Output the [x, y] coordinate of the center of the cell containing the given text.  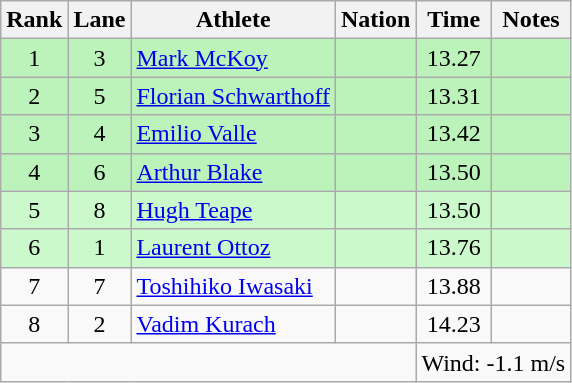
Vadim Kurach [234, 324]
13.76 [454, 248]
Florian Schwarthoff [234, 96]
Mark McKoy [234, 58]
14.23 [454, 324]
13.88 [454, 286]
Notes [530, 20]
Lane [100, 20]
Wind: -1.1 m/s [494, 362]
13.27 [454, 58]
Nation [376, 20]
Hugh Teape [234, 210]
13.31 [454, 96]
Time [454, 20]
Emilio Valle [234, 134]
Laurent Ottoz [234, 248]
Toshihiko Iwasaki [234, 286]
Arthur Blake [234, 172]
Athlete [234, 20]
13.42 [454, 134]
Rank [34, 20]
